From the cell containing the given text, extract its center point as [X, Y] coordinate. 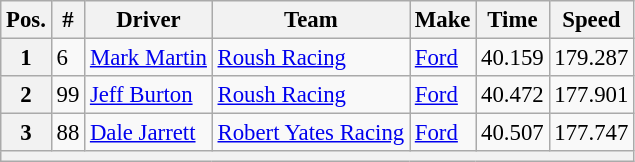
1 [26, 58]
# [68, 20]
99 [68, 95]
Pos. [26, 20]
6 [68, 58]
177.747 [592, 133]
Team [310, 20]
Make [443, 20]
Mark Martin [149, 58]
177.901 [592, 95]
Speed [592, 20]
88 [68, 133]
2 [26, 95]
40.472 [512, 95]
40.159 [512, 58]
Driver [149, 20]
40.507 [512, 133]
Time [512, 20]
179.287 [592, 58]
Jeff Burton [149, 95]
Robert Yates Racing [310, 133]
3 [26, 133]
Dale Jarrett [149, 133]
